Return the [x, y] coordinate for the center point of the cell that contains the specified text.  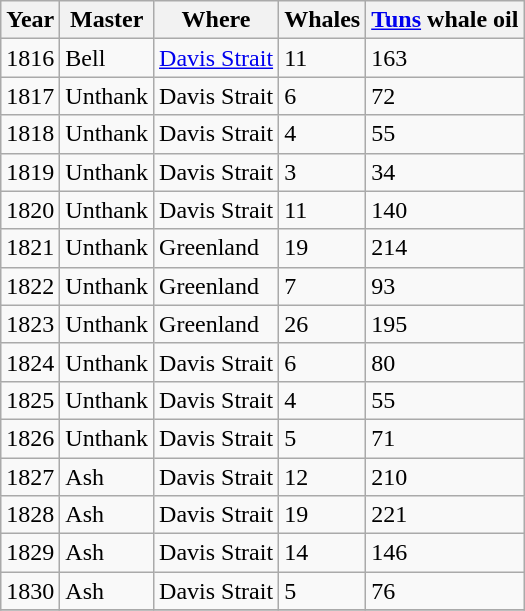
80 [445, 362]
146 [445, 553]
93 [445, 286]
1829 [30, 553]
Bell [107, 58]
163 [445, 58]
14 [322, 553]
221 [445, 515]
Where [216, 20]
34 [445, 172]
1819 [30, 172]
76 [445, 591]
1822 [30, 286]
1824 [30, 362]
1817 [30, 96]
1818 [30, 134]
26 [322, 324]
Whales [322, 20]
1816 [30, 58]
210 [445, 477]
Master [107, 20]
7 [322, 286]
1828 [30, 515]
3 [322, 172]
214 [445, 248]
71 [445, 438]
195 [445, 324]
72 [445, 96]
1821 [30, 248]
Year [30, 20]
1826 [30, 438]
1830 [30, 591]
12 [322, 477]
1827 [30, 477]
1820 [30, 210]
1825 [30, 400]
140 [445, 210]
Tuns whale oil [445, 20]
1823 [30, 324]
